Pinpoint the cell where the given text exists, returning its (X, Y) midpoint coordinate. 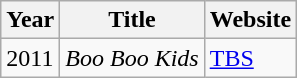
2011 (30, 58)
Title (132, 20)
Boo Boo Kids (132, 58)
Year (30, 20)
TBS (250, 58)
Website (250, 20)
